Provide the [x, y] coordinate of the cell's center where the given text is located.  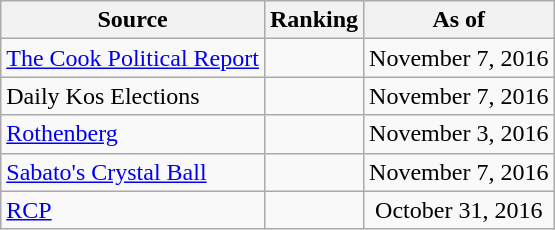
As of [459, 20]
Daily Kos Elections [133, 96]
The Cook Political Report [133, 58]
Rothenberg [133, 134]
Ranking [314, 20]
October 31, 2016 [459, 210]
RCP [133, 210]
Sabato's Crystal Ball [133, 172]
Source [133, 20]
November 3, 2016 [459, 134]
